Provide the [X, Y] coordinate of the cell's center where the given text is located.  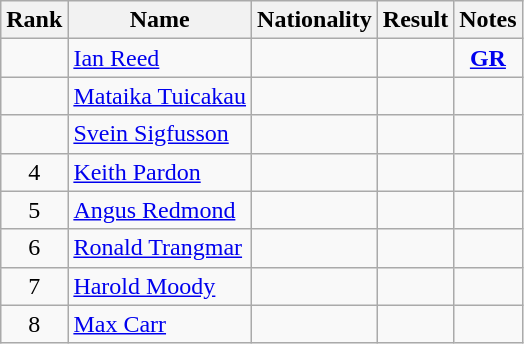
7 [34, 286]
Harold Moody [160, 286]
Rank [34, 20]
5 [34, 210]
Nationality [315, 20]
GR [488, 58]
Keith Pardon [160, 172]
Angus Redmond [160, 210]
Mataika Tuicakau [160, 96]
Notes [488, 20]
6 [34, 248]
Max Carr [160, 324]
Name [160, 20]
Svein Sigfusson [160, 134]
8 [34, 324]
4 [34, 172]
Ronald Trangmar [160, 248]
Ian Reed [160, 58]
Result [415, 20]
